Return the (x, y) coordinate for the center point of the cell that contains the specified text.  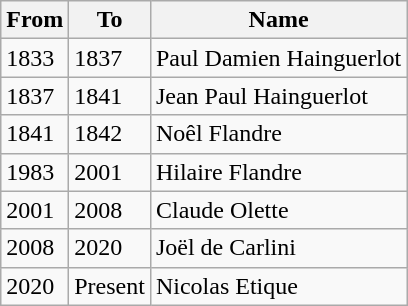
Joël de Carlini (278, 248)
Nicolas Etique (278, 286)
1983 (35, 172)
To (110, 20)
1833 (35, 58)
Name (278, 20)
From (35, 20)
1842 (110, 134)
Paul Damien Hainguerlot (278, 58)
Noêl Flandre (278, 134)
Present (110, 286)
Claude Olette (278, 210)
Hilaire Flandre (278, 172)
Jean Paul Hainguerlot (278, 96)
